Return the [x, y] coordinate for the center point of the cell that contains the specified text.  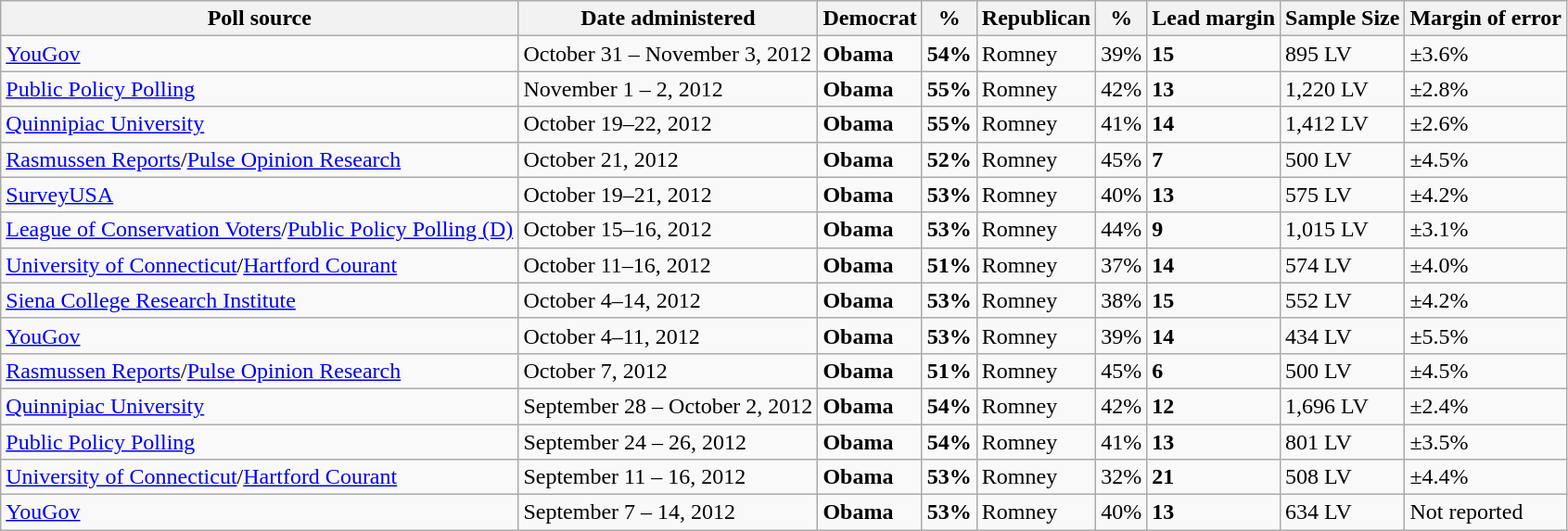
1,412 LV [1343, 124]
Democrat [870, 19]
Siena College Research Institute [260, 300]
September 28 – October 2, 2012 [668, 406]
Republican [1036, 19]
±5.5% [1485, 335]
38% [1122, 300]
±4.4% [1485, 477]
Sample Size [1343, 19]
6 [1214, 371]
552 LV [1343, 300]
575 LV [1343, 195]
±2.8% [1485, 89]
October 19–21, 2012 [668, 195]
21 [1214, 477]
1,015 LV [1343, 230]
44% [1122, 230]
7 [1214, 159]
801 LV [1343, 442]
9 [1214, 230]
±3.5% [1485, 442]
October 31 – November 3, 2012 [668, 54]
SurveyUSA [260, 195]
Lead margin [1214, 19]
October 15–16, 2012 [668, 230]
1,220 LV [1343, 89]
32% [1122, 477]
October 21, 2012 [668, 159]
Poll source [260, 19]
1,696 LV [1343, 406]
October 19–22, 2012 [668, 124]
±2.4% [1485, 406]
±4.0% [1485, 265]
52% [950, 159]
November 1 – 2, 2012 [668, 89]
574 LV [1343, 265]
±2.6% [1485, 124]
Not reported [1485, 512]
League of Conservation Voters/Public Policy Polling (D) [260, 230]
October 7, 2012 [668, 371]
±3.6% [1485, 54]
634 LV [1343, 512]
434 LV [1343, 335]
October 4–14, 2012 [668, 300]
October 4–11, 2012 [668, 335]
895 LV [1343, 54]
Margin of error [1485, 19]
September 24 – 26, 2012 [668, 442]
September 7 – 14, 2012 [668, 512]
Date administered [668, 19]
37% [1122, 265]
±3.1% [1485, 230]
October 11–16, 2012 [668, 265]
12 [1214, 406]
September 11 – 16, 2012 [668, 477]
508 LV [1343, 477]
